Return [x, y] of the center of cell containing provided text 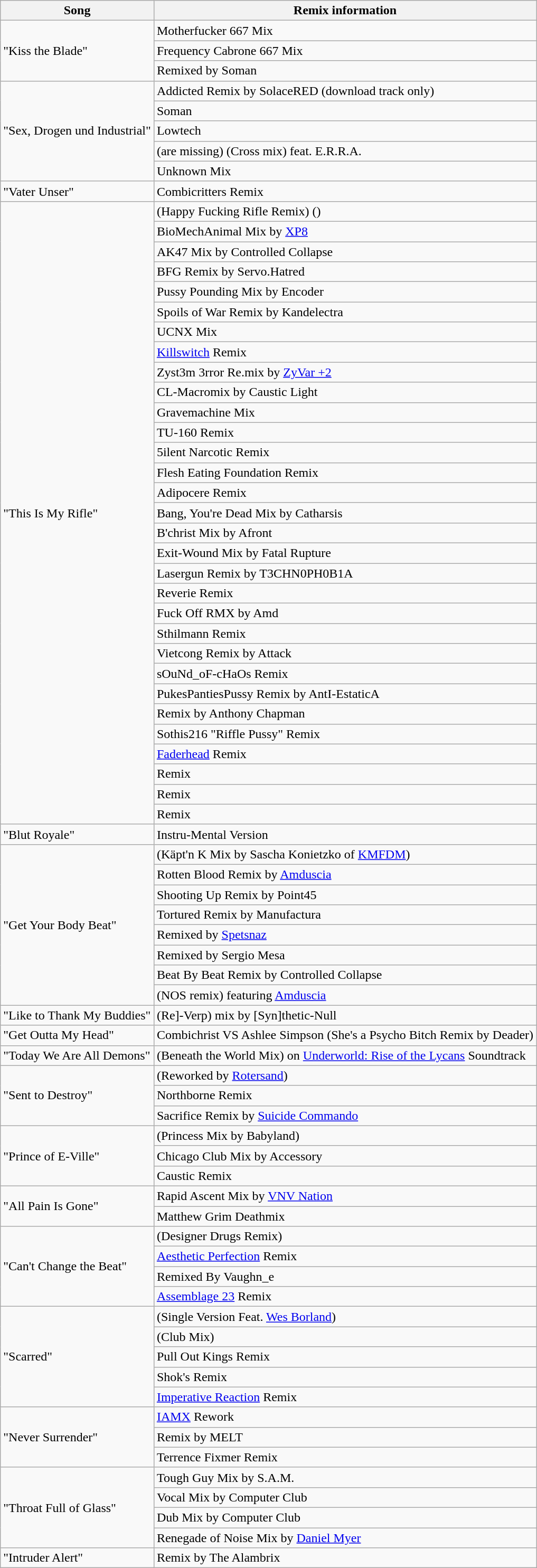
Adipocere Remix [345, 493]
(Beneath the World Mix) on Underworld: Rise of the Lycans Soundtrack [345, 1055]
Chicago Club Mix by Accessory [345, 1156]
Spoils of War Remix by Kandelectra [345, 312]
BFG Remix by Servo.Hatred [345, 272]
Unknown Mix [345, 171]
(Club Mix) [345, 1337]
Renegade of Noise Mix by Daniel Myer [345, 1538]
Vietcong Remix by Attack [345, 654]
"Intruder Alert" [77, 1558]
"Vater Unser" [77, 191]
(Princess Mix by Babyland) [345, 1136]
Pussy Pounding Mix by Encoder [345, 292]
Terrence Fixmer Remix [345, 1457]
"This Is My Rifle" [77, 513]
IAMX Rework [345, 1417]
"Never Surrender" [77, 1437]
"Can't Change the Beat" [77, 1267]
(Single Version Feat. Wes Borland) [345, 1317]
Remixed by Sergio Mesa [345, 955]
Beat By Beat Remix by Controlled Collapse [345, 975]
Lowtech [345, 131]
(Käpt'n K Mix by Sascha Konietzko of KMFDM) [345, 854]
Remix information [345, 11]
"Sex, Drogen und Industrial" [77, 131]
Rotten Blood Remix by Amduscia [345, 874]
Motherfucker 667 Mix [345, 31]
Caustic Remix [345, 1176]
Combichrist VS Ashlee Simpson (She's a Psycho Bitch Remix by Deader) [345, 1035]
Remix by MELT [345, 1437]
"Scarred" [77, 1357]
BioMechAnimal Mix by XP8 [345, 231]
Reverie Remix [345, 593]
Imperative Reaction Remix [345, 1397]
(Re]-Verp) mix by [Syn]thetic-Null [345, 1015]
Tough Guy Mix by S.A.M. [345, 1477]
Matthew Grim Deathmix [345, 1216]
Tortured Remix by Manufactura [345, 915]
sOuNd_oF-cHaOs Remix [345, 674]
UCNX Mix [345, 332]
Assemblage 23 Remix [345, 1297]
Fuck Off RMX by Amd [345, 613]
Lasergun Remix by T3CHN0PH0B1A [345, 573]
Shooting Up Remix by Point45 [345, 895]
Faderhead Remix [345, 754]
Shok's Remix [345, 1377]
Sacrifice Remix by Suicide Commando [345, 1116]
Song [77, 11]
Flesh Eating Foundation Remix [345, 473]
"Prince of E-Ville" [77, 1156]
Killswitch Remix [345, 352]
Addicted Remix by SolaceRED (download track only) [345, 91]
"Blut Royale" [77, 834]
"Get Your Body Beat" [77, 924]
Frequency Cabrone 667 Mix [345, 51]
B'christ Mix by Afront [345, 533]
Gravemachine Mix [345, 412]
Instru-Mental Version [345, 834]
(Happy Fucking Rifle Remix) () [345, 211]
Zyst3m 3rror Re.mix by ZyVar +2 [345, 372]
(Designer Drugs Remix) [345, 1236]
Sthilmann Remix [345, 634]
Rapid Ascent Mix by VNV Nation [345, 1196]
(NOS remix) featuring Amduscia [345, 995]
Northborne Remix [345, 1095]
Combicritters Remix [345, 191]
"All Pain Is Gone" [77, 1206]
"Throat Full of Glass" [77, 1507]
"Like to Thank My Buddies" [77, 1015]
Exit-Wound Mix by Fatal Rupture [345, 553]
"Get Outta My Head" [77, 1035]
Remixed by Spetsnaz [345, 935]
Vocal Mix by Computer Club [345, 1497]
Remixed By Vaughn_e [345, 1277]
Pull Out Kings Remix [345, 1357]
AK47 Mix by Controlled Collapse [345, 252]
TU-160 Remix [345, 432]
PukesPantiesPussy Remix by AntI-EstaticA [345, 694]
Dub Mix by Computer Club [345, 1517]
(are missing) (Cross mix) feat. E.R.R.A. [345, 151]
"Today We Are All Demons" [77, 1055]
CL-Macromix by Caustic Light [345, 392]
Aesthetic Perfection Remix [345, 1257]
Remix by The Alambrix [345, 1558]
(Reworked by Rotersand) [345, 1075]
"Kiss the Blade" [77, 51]
"Sent to Destroy" [77, 1095]
Remixed by Soman [345, 71]
Remix by Anthony Chapman [345, 714]
Bang, You're Dead Mix by Catharsis [345, 513]
Sothis216 "Riffle Pussy" Remix [345, 734]
5ilent Narcotic Remix [345, 452]
Soman [345, 111]
